Pinpoint the cell where the given text exists, returning its (X, Y) midpoint coordinate. 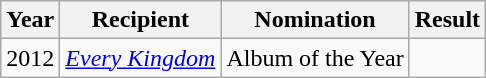
2012 (30, 58)
Every Kingdom (140, 58)
Result (447, 20)
Year (30, 20)
Recipient (140, 20)
Nomination (315, 20)
Album of the Year (315, 58)
